Identify which cell holds the provided text, then report its (x, y) central coordinate. 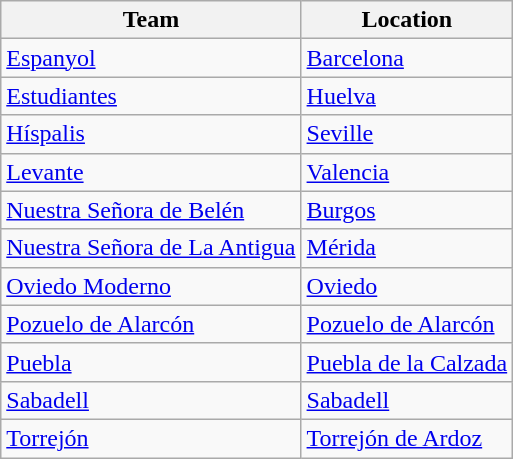
Oviedo (407, 286)
Team (151, 20)
Torrejón (151, 438)
Seville (407, 134)
Nuestra Señora de Belén (151, 210)
Torrejón de Ardoz (407, 438)
Puebla (151, 362)
Valencia (407, 172)
Oviedo Moderno (151, 286)
Levante (151, 172)
Puebla de la Calzada (407, 362)
Location (407, 20)
Híspalis (151, 134)
Estudiantes (151, 96)
Nuestra Señora de La Antigua (151, 248)
Espanyol (151, 58)
Barcelona (407, 58)
Huelva (407, 96)
Mérida (407, 248)
Burgos (407, 210)
